Determine the [x, y] coordinate at the center of the cell enclosing the given text.  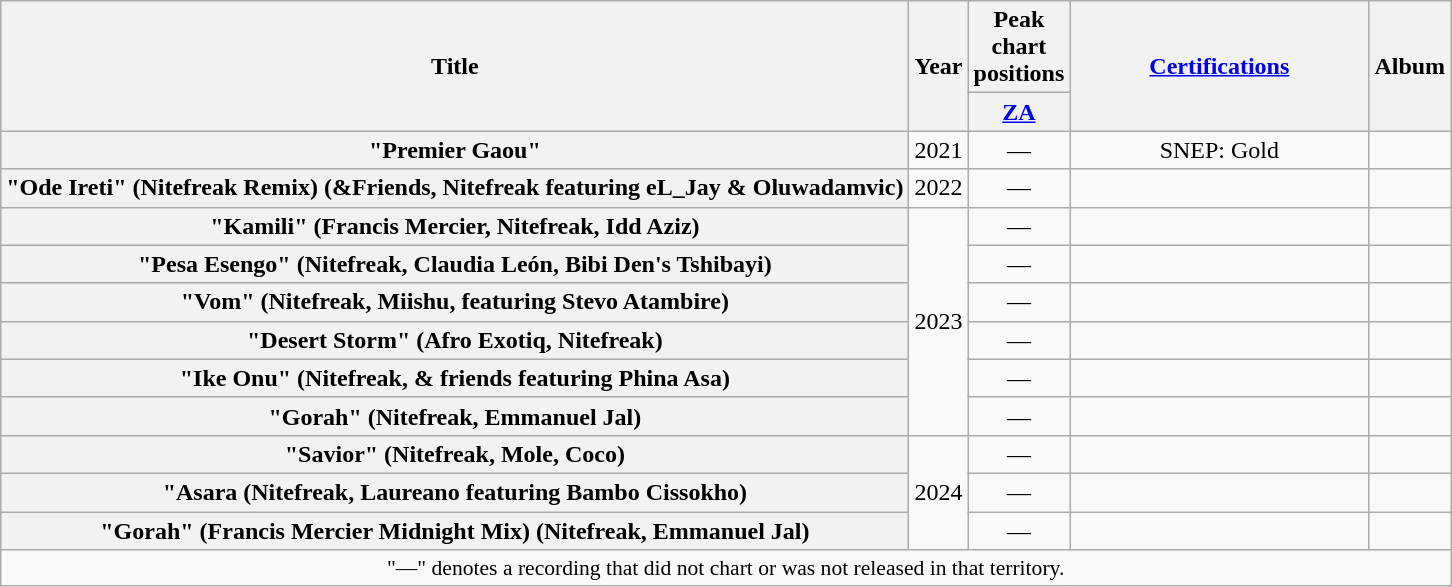
"Ode Ireti" (Nitefreak Remix) (&Friends, Nitefreak featuring eL_Jay & Oluwadamvic) [455, 188]
ZA [1019, 112]
"—" denotes a recording that did not chart or was not released in that territory. [726, 568]
Certifications [1220, 66]
"Pesa Esengo" (Nitefreak, Claudia León, Bibi Den's Tshibayi) [455, 264]
"Premier Gaou" [455, 150]
2021 [938, 150]
Album [1410, 66]
"Gorah" (Nitefreak, Emmanuel Jal) [455, 416]
"Savior" (Nitefreak, Mole, Coco) [455, 454]
SNEP: Gold [1220, 150]
2022 [938, 188]
"Asara (Nitefreak, Laureano featuring Bambo Cissokho) [455, 492]
Peak chart positions [1019, 47]
2024 [938, 492]
"Desert Storm" (Afro Exotiq, Nitefreak) [455, 340]
"Kamili" (Francis Mercier, Nitefreak, Idd Aziz) [455, 226]
"Gorah" (Francis Mercier Midnight Mix) (Nitefreak, Emmanuel Jal) [455, 531]
"Vom" (Nitefreak, Miishu, featuring Stevo Atambire) [455, 302]
Title [455, 66]
Year [938, 66]
2023 [938, 321]
"Ike Onu" (Nitefreak, & friends featuring Phina Asa) [455, 378]
